Capture the cell that displays the provided text and extract its (X, Y) central coordinate. 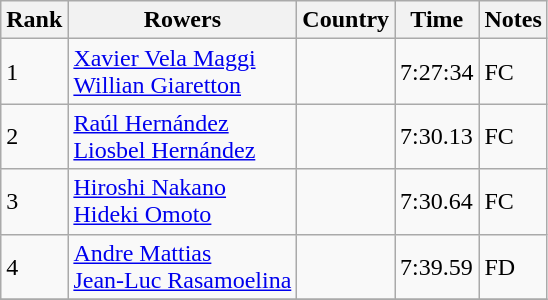
FD (513, 266)
Time (437, 20)
2 (34, 136)
7:30.64 (437, 202)
Notes (513, 20)
4 (34, 266)
Xavier Vela MaggiWillian Giaretton (182, 72)
1 (34, 72)
Raúl HernándezLiosbel Hernández (182, 136)
Andre MattiasJean-Luc Rasamoelina (182, 266)
Country (346, 20)
7:39.59 (437, 266)
Rowers (182, 20)
Rank (34, 20)
Hiroshi NakanoHideki Omoto (182, 202)
3 (34, 202)
7:27:34 (437, 72)
7:30.13 (437, 136)
